For the text-containing cell, return its midpoint in (X, Y) coordinate format. 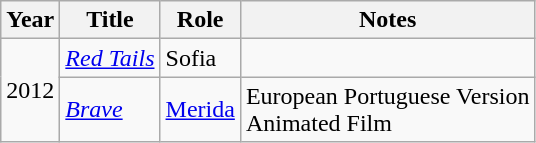
Merida (200, 110)
Year (30, 20)
European Portuguese VersionAnimated Film (388, 110)
Sofia (200, 58)
Brave (110, 110)
Notes (388, 20)
Red Tails (110, 58)
Role (200, 20)
Title (110, 20)
2012 (30, 90)
